Return [x, y] of the center of cell containing provided text 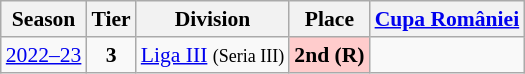
Division [213, 19]
Season [44, 19]
2022–23 [44, 55]
Place [329, 19]
3 [110, 55]
2nd (R) [329, 55]
Tier [110, 19]
Cupa României [448, 19]
Liga III (Seria III) [213, 55]
